Detect which cell encompasses the target text, then output its [x, y] center coordinate. 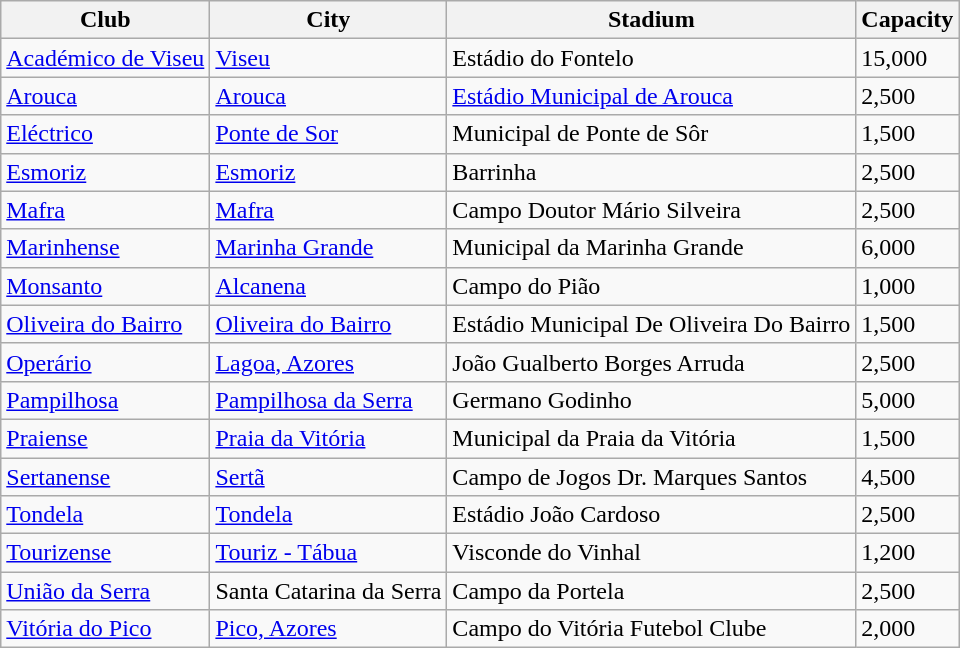
Estádio João Cardoso [652, 515]
União da Serra [106, 591]
1,000 [908, 286]
Ponte de Sor [328, 134]
Santa Catarina da Serra [328, 591]
Tourizense [106, 553]
Estádio do Fontelo [652, 58]
Municipal de Ponte de Sôr [652, 134]
João Gualberto Borges Arruda [652, 362]
Eléctrico [106, 134]
Sertanense [106, 477]
Campo do Pião [652, 286]
Campo de Jogos Dr. Marques Santos [652, 477]
Municipal da Marinha Grande [652, 248]
Stadium [652, 20]
City [328, 20]
Viseu [328, 58]
Club [106, 20]
Estádio Municipal de Arouca [652, 96]
Monsanto [106, 286]
Marinha Grande [328, 248]
Barrinha [652, 172]
Académico de Viseu [106, 58]
Municipal da Praia da Vitória [652, 438]
Pampilhosa [106, 400]
4,500 [908, 477]
Operário [106, 362]
Germano Godinho [652, 400]
Praiense [106, 438]
1,200 [908, 553]
Lagoa, Azores [328, 362]
5,000 [908, 400]
Vitória do Pico [106, 629]
Sertã [328, 477]
Alcanena [328, 286]
Capacity [908, 20]
2,000 [908, 629]
6,000 [908, 248]
Visconde do Vinhal [652, 553]
Marinhense [106, 248]
Pico, Azores [328, 629]
Estádio Municipal De Oliveira Do Bairro [652, 324]
Pampilhosa da Serra [328, 400]
Touriz - Tábua [328, 553]
Praia da Vitória [328, 438]
15,000 [908, 58]
Campo do Vitória Futebol Clube [652, 629]
Campo Doutor Mário Silveira [652, 210]
Campo da Portela [652, 591]
